Determine the (x, y) coordinate at the center of the cell enclosing the given text.  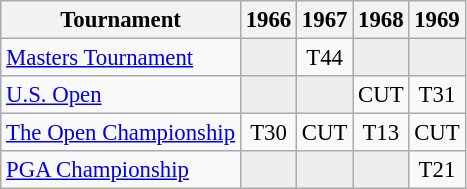
PGA Championship (121, 170)
1969 (437, 20)
The Open Championship (121, 133)
T13 (381, 133)
T31 (437, 95)
T44 (325, 58)
1967 (325, 20)
1966 (268, 20)
T21 (437, 170)
Masters Tournament (121, 58)
1968 (381, 20)
T30 (268, 133)
U.S. Open (121, 95)
Tournament (121, 20)
